Return the [x, y] coordinate for the center point of the cell that contains the specified text.  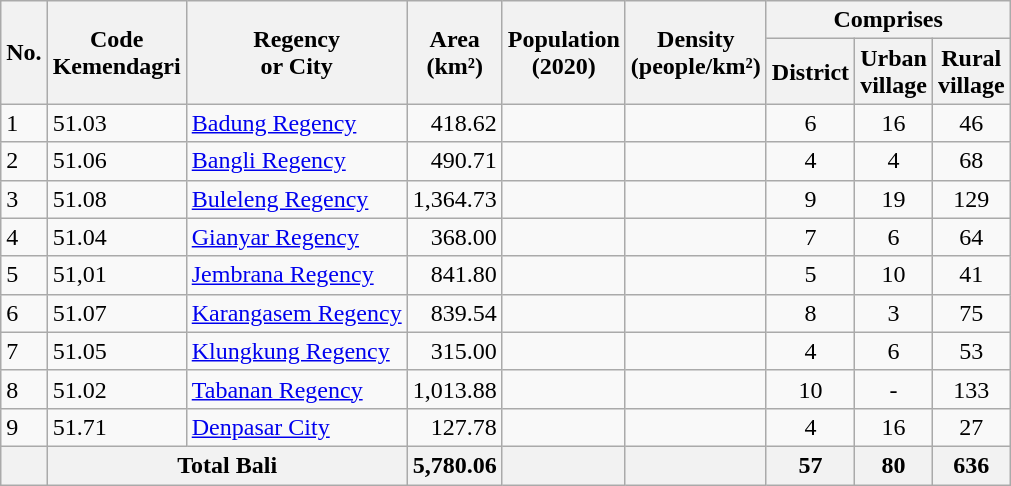
1,364.73 [454, 199]
841.80 [454, 275]
839.54 [454, 313]
418.62 [454, 123]
490.71 [454, 161]
51,01 [116, 275]
Karangasem Regency [296, 313]
51.71 [116, 427]
68 [971, 161]
Denpasar City [296, 427]
636 [971, 465]
Population (2020) [564, 52]
Jembrana Regency [296, 275]
80 [894, 465]
Area (km²) [454, 52]
Comprises [888, 20]
51.07 [116, 313]
No. [24, 52]
- [894, 389]
27 [971, 427]
127.78 [454, 427]
51.05 [116, 351]
75 [971, 313]
19 [894, 199]
51.04 [116, 237]
Code Kemendagri [116, 52]
2 [24, 161]
57 [810, 465]
Tabanan Regency [296, 389]
51.08 [116, 199]
51.06 [116, 161]
Total Bali [227, 465]
315.00 [454, 351]
Regency or City [296, 52]
64 [971, 237]
133 [971, 389]
5,780.06 [454, 465]
Buleleng Regency [296, 199]
Urbanvillage [894, 72]
46 [971, 123]
1 [24, 123]
Klungkung Regency [296, 351]
51.02 [116, 389]
Bangli Regency [296, 161]
Ruralvillage [971, 72]
41 [971, 275]
129 [971, 199]
1,013.88 [454, 389]
Density (people/km²) [696, 52]
51.03 [116, 123]
Gianyar Regency [296, 237]
368.00 [454, 237]
Badung Regency [296, 123]
District [810, 72]
53 [971, 351]
